Return [x, y] of the center of cell containing provided text 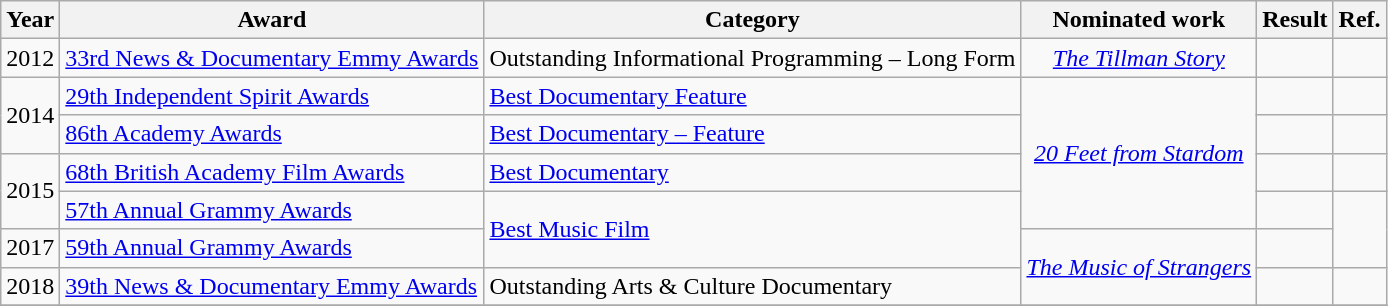
33rd News & Documentary Emmy Awards [272, 58]
Category [752, 20]
2018 [30, 286]
2012 [30, 58]
The Tillman Story [1139, 58]
59th Annual Grammy Awards [272, 248]
Best Documentary – Feature [752, 134]
68th British Academy Film Awards [272, 172]
Best Music Film [752, 229]
The Music of Strangers [1139, 267]
Result [1295, 20]
2015 [30, 191]
Award [272, 20]
39th News & Documentary Emmy Awards [272, 286]
Year [30, 20]
2014 [30, 115]
20 Feet from Stardom [1139, 153]
2017 [30, 248]
29th Independent Spirit Awards [272, 96]
Best Documentary Feature [752, 96]
Outstanding Arts & Culture Documentary [752, 286]
Ref. [1360, 20]
Nominated work [1139, 20]
57th Annual Grammy Awards [272, 210]
Outstanding Informational Programming – Long Form [752, 58]
86th Academy Awards [272, 134]
Best Documentary [752, 172]
